Extract the [x, y] coordinate from the center of the cell holding the provided text.  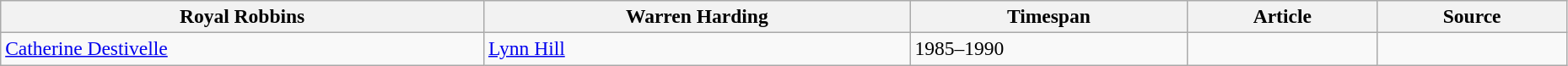
Article [1282, 16]
Royal Robbins [243, 16]
Lynn Hill [698, 48]
Source [1472, 16]
Warren Harding [698, 16]
Timespan [1048, 16]
1985–1990 [1048, 48]
Catherine Destivelle [243, 48]
